Search for the cell housing the specified text and yield its (X, Y) center coordinate. 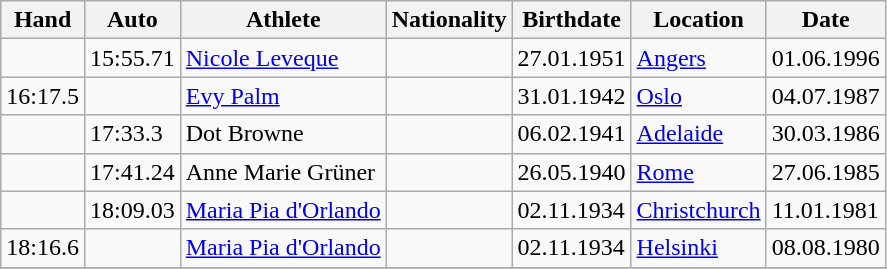
31.01.1942 (572, 96)
Location (698, 20)
30.03.1986 (826, 134)
Angers (698, 58)
08.08.1980 (826, 248)
15:55.71 (132, 58)
Evy Palm (283, 96)
Nationality (449, 20)
Auto (132, 20)
Dot Browne (283, 134)
27.06.1985 (826, 172)
Helsinki (698, 248)
11.01.1981 (826, 210)
Adelaide (698, 134)
27.01.1951 (572, 58)
17:33.3 (132, 134)
Rome (698, 172)
Nicole Leveque (283, 58)
18:09.03 (132, 210)
01.06.1996 (826, 58)
Christchurch (698, 210)
Birthdate (572, 20)
Date (826, 20)
06.02.1941 (572, 134)
Athlete (283, 20)
18:16.6 (43, 248)
26.05.1940 (572, 172)
04.07.1987 (826, 96)
17:41.24 (132, 172)
Hand (43, 20)
Oslo (698, 96)
Anne Marie Grüner (283, 172)
16:17.5 (43, 96)
